Extract the [x, y] coordinate from the center of the cell holding the provided text.  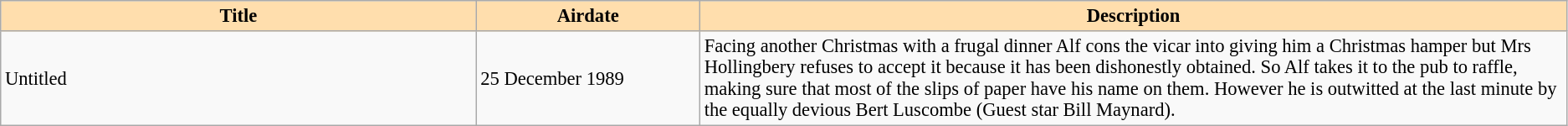
25 December 1989 [587, 78]
Airdate [587, 16]
Description [1133, 16]
Untitled [238, 78]
Title [238, 16]
